Find where the given text appears and provide that cell's center as (x, y) coordinate. 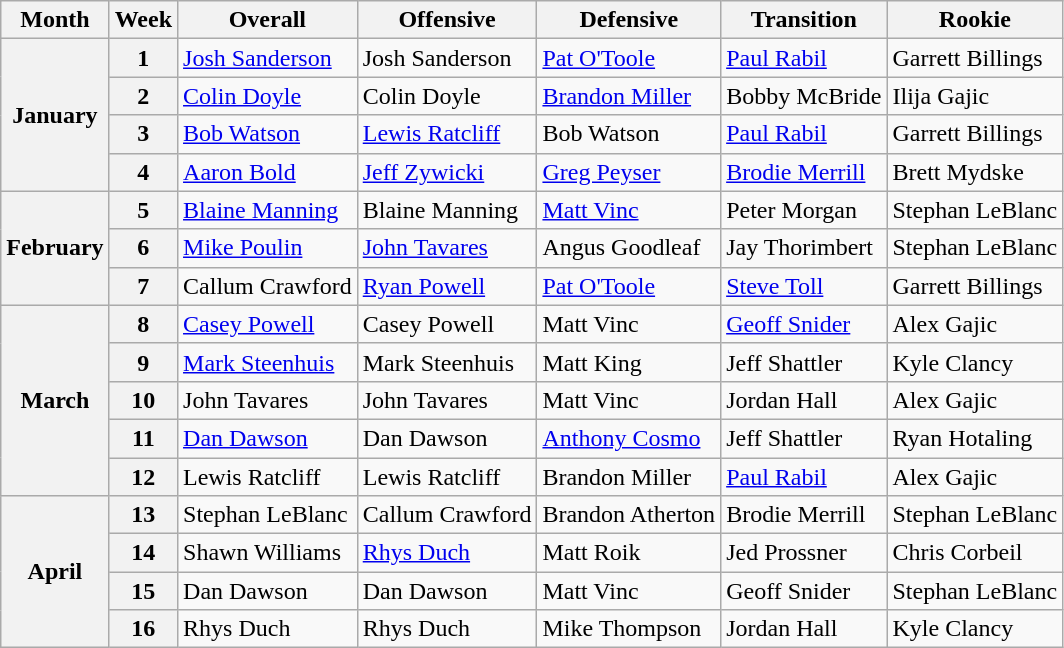
Rookie (975, 20)
5 (143, 210)
Overall (268, 20)
April (55, 572)
2 (143, 96)
Chris Corbeil (975, 553)
14 (143, 553)
Matt King (629, 362)
Matt Roik (629, 553)
February (55, 248)
1 (143, 58)
Mike Thompson (629, 629)
4 (143, 172)
6 (143, 248)
Anthony Cosmo (629, 438)
Ryan Hotaling (975, 438)
Mike Poulin (268, 248)
Angus Goodleaf (629, 248)
15 (143, 591)
Ryan Powell (447, 286)
3 (143, 134)
Shawn Williams (268, 553)
Transition (804, 20)
Brett Mydske (975, 172)
Week (143, 20)
Jeff Zywicki (447, 172)
Steve Toll (804, 286)
13 (143, 515)
Jay Thorimbert (804, 248)
16 (143, 629)
March (55, 400)
Brandon Atherton (629, 515)
7 (143, 286)
9 (143, 362)
12 (143, 477)
8 (143, 324)
10 (143, 400)
Aaron Bold (268, 172)
Greg Peyser (629, 172)
Peter Morgan (804, 210)
Ilija Gajic (975, 96)
January (55, 115)
Month (55, 20)
11 (143, 438)
Defensive (629, 20)
Jed Prossner (804, 553)
Offensive (447, 20)
Bobby McBride (804, 96)
